Return (X, Y) of the center of cell containing provided text 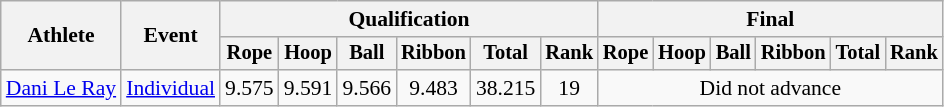
Event (170, 36)
9.566 (366, 88)
Dani Le Ray (61, 88)
9.591 (308, 88)
Did not advance (770, 88)
Final (770, 19)
38.215 (506, 88)
19 (569, 88)
9.575 (250, 88)
Individual (170, 88)
Qualification (409, 19)
9.483 (434, 88)
Athlete (61, 36)
